Output the (x, y) coordinate of the center of the cell containing the given text.  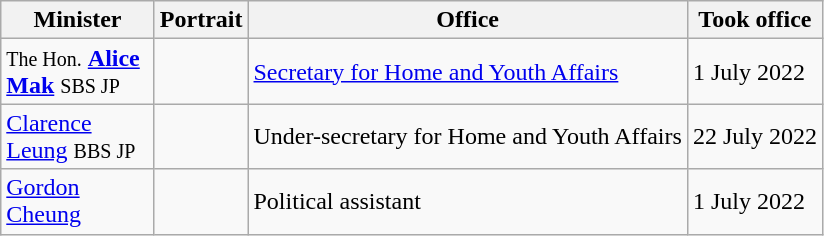
Under-secretary for Home and Youth Affairs (468, 136)
The Hon. Alice Mak SBS JP (78, 72)
Office (468, 20)
Clarence Leung BBS JP (78, 136)
Political assistant (468, 202)
Gordon Cheung (78, 202)
Secretary for Home and Youth Affairs (468, 72)
Took office (754, 20)
22 July 2022 (754, 136)
Minister (78, 20)
Portrait (201, 20)
